Return the (X, Y) coordinate for the center point of the cell that contains the specified text.  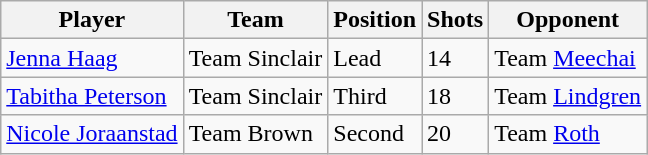
Team Brown (256, 134)
Shots (456, 20)
Third (375, 96)
14 (456, 58)
20 (456, 134)
Lead (375, 58)
Position (375, 20)
Jenna Haag (92, 58)
Player (92, 20)
Team Meechai (568, 58)
Nicole Joraanstad (92, 134)
Opponent (568, 20)
Second (375, 134)
Team (256, 20)
Tabitha Peterson (92, 96)
Team Roth (568, 134)
18 (456, 96)
Team Lindgren (568, 96)
